Determine the (x, y) coordinate at the center of the cell enclosing the given text.  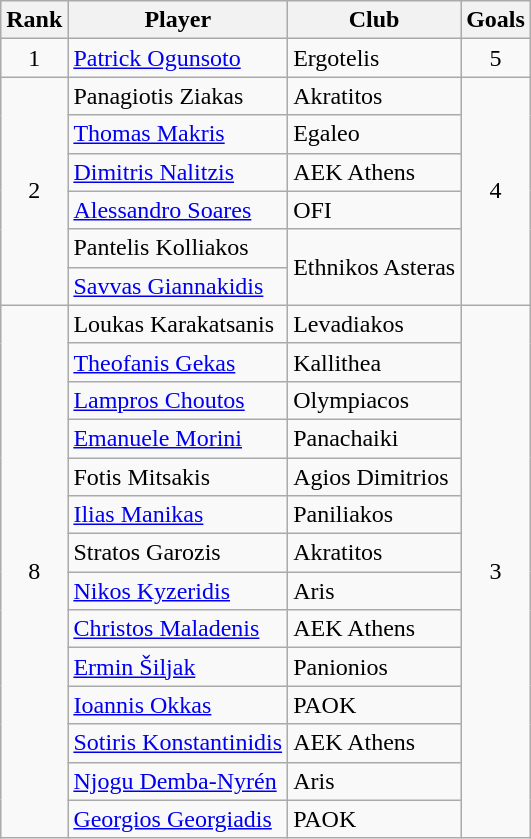
Pantelis Kolliakos (178, 248)
Panionios (374, 667)
Nikos Kyzeridis (178, 591)
Sotiris Konstantinidis (178, 743)
Player (178, 20)
Goals (496, 20)
Ioannis Okkas (178, 705)
3 (496, 572)
Emanuele Morini (178, 438)
8 (34, 572)
Thomas Makris (178, 134)
Georgios Georgiadis (178, 819)
5 (496, 58)
Ermin Šiljak (178, 667)
Paniliakos (374, 515)
Christos Maladenis (178, 629)
Rank (34, 20)
Lampros Choutos (178, 400)
Panachaiki (374, 438)
Club (374, 20)
Alessandro Soares (178, 210)
Njogu Demba-Nyrén (178, 781)
Agios Dimitrios (374, 477)
4 (496, 191)
Egaleo (374, 134)
1 (34, 58)
2 (34, 191)
Patrick Ogunsoto (178, 58)
Ergotelis (374, 58)
Olympiacos (374, 400)
OFI (374, 210)
Stratos Garozis (178, 553)
Dimitris Nalitzis (178, 172)
Theofanis Gekas (178, 362)
Levadiakos (374, 324)
Fotis Mitsakis (178, 477)
Loukas Karakatsanis (178, 324)
Kallithea (374, 362)
Ilias Manikas (178, 515)
Ethnikos Asteras (374, 267)
Panagiotis Ziakas (178, 96)
Savvas Giannakidis (178, 286)
